Pinpoint the cell where the given text exists, returning its [x, y] midpoint coordinate. 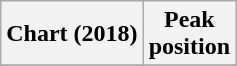
Peakposition [189, 34]
Chart (2018) [72, 34]
